Capture the cell that displays the provided text and extract its (X, Y) central coordinate. 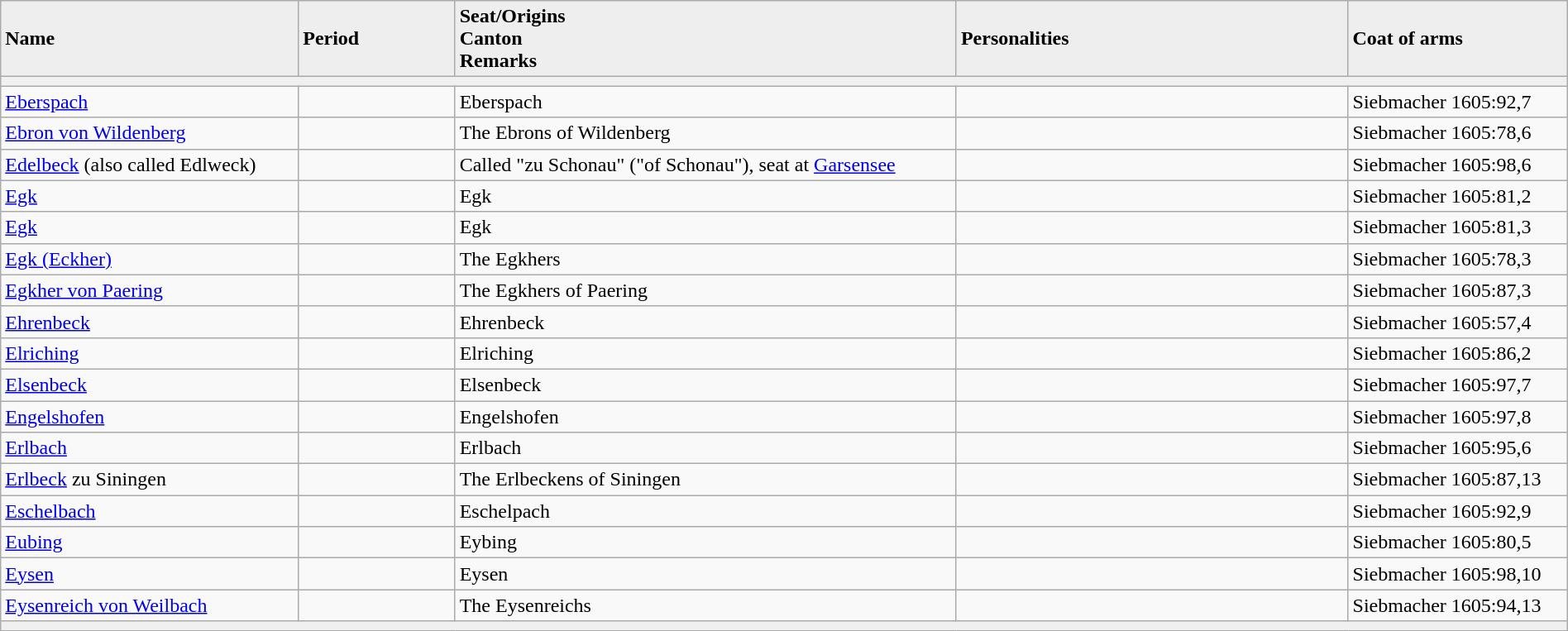
Siebmacher 1605:81,3 (1457, 227)
The Eysenreichs (705, 605)
Seat/Origins Canton Remarks (705, 39)
The Ebrons of Wildenberg (705, 133)
Erlbeck zu Siningen (150, 480)
Called "zu Schonau" ("of Schonau"), seat at Garsensee (705, 165)
Siebmacher 1605:92,9 (1457, 511)
The Egkhers (705, 259)
Ebron von Wildenberg (150, 133)
Siebmacher 1605:97,7 (1457, 385)
Siebmacher 1605:87,13 (1457, 480)
Siebmacher 1605:95,6 (1457, 448)
Siebmacher 1605:98,10 (1457, 574)
Siebmacher 1605:78,6 (1457, 133)
Siebmacher 1605:87,3 (1457, 290)
Siebmacher 1605:78,3 (1457, 259)
Siebmacher 1605:81,2 (1457, 196)
The Egkhers of Paering (705, 290)
Siebmacher 1605:92,7 (1457, 102)
Coat of arms (1457, 39)
Siebmacher 1605:94,13 (1457, 605)
Siebmacher 1605:86,2 (1457, 353)
Siebmacher 1605:98,6 (1457, 165)
Edelbeck (also called Edlweck) (150, 165)
Period (377, 39)
Eubing (150, 543)
Personalities (1152, 39)
Siebmacher 1605:80,5 (1457, 543)
Egk (Eckher) (150, 259)
Siebmacher 1605:57,4 (1457, 322)
The Erlbeckens of Siningen (705, 480)
Eschelbach (150, 511)
Egkher von Paering (150, 290)
Eysenreich von Weilbach (150, 605)
Name (150, 39)
Eybing (705, 543)
Eschelpach (705, 511)
Siebmacher 1605:97,8 (1457, 416)
